Return the [X, Y] coordinate for the center point of the cell that contains the specified text.  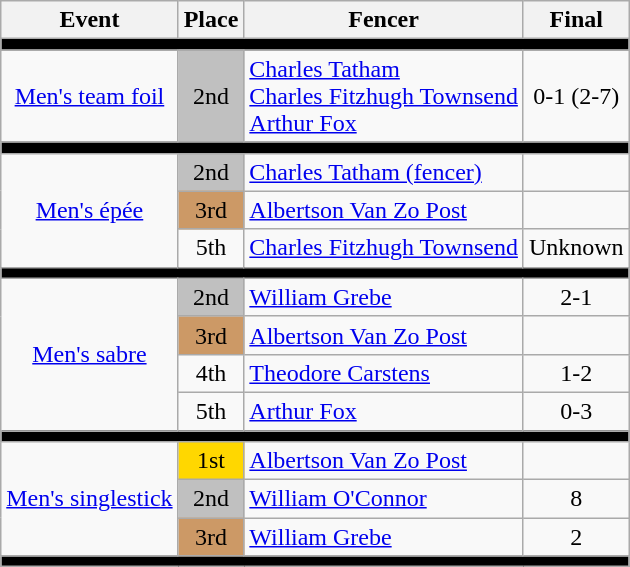
Charles TathamCharles Fitzhugh TownsendArthur Fox [384, 96]
Men's sabre [90, 354]
Event [90, 20]
William O'Connor [384, 499]
Place [211, 20]
Charles Fitzhugh Townsend [384, 248]
2 [576, 537]
Men's team foil [90, 96]
Charles Tatham (fencer) [384, 172]
4th [211, 373]
Unknown [576, 248]
Men's singlestick [90, 499]
Theodore Carstens [384, 373]
1st [211, 461]
1-2 [576, 373]
Final [576, 20]
2-1 [576, 297]
Fencer [384, 20]
0-3 [576, 411]
Men's épée [90, 210]
8 [576, 499]
Arthur Fox [384, 411]
0-1 (2-7) [576, 96]
